Output the [X, Y] coordinate of the center of the cell containing the given text.  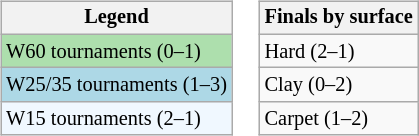
W60 tournaments (0–1) [116, 51]
Carpet (1–2) [339, 119]
Legend [116, 18]
Hard (2–1) [339, 51]
Clay (0–2) [339, 85]
W15 tournaments (2–1) [116, 119]
Finals by surface [339, 18]
W25/35 tournaments (1–3) [116, 85]
